Pinpoint the cell where the given text exists, returning its (x, y) midpoint coordinate. 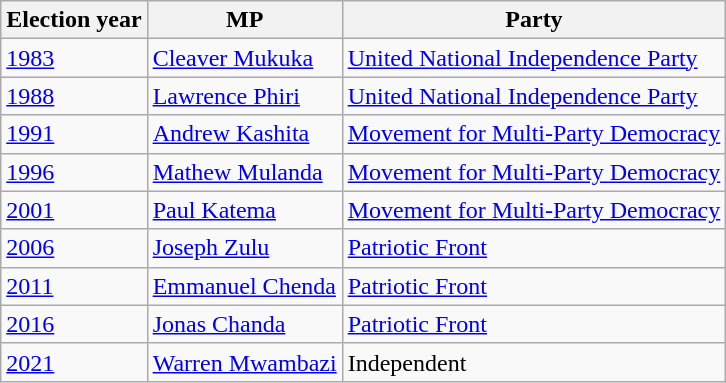
2001 (74, 210)
2021 (74, 362)
1983 (74, 58)
Election year (74, 20)
2006 (74, 248)
2011 (74, 286)
Cleaver Mukuka (244, 58)
Independent (534, 362)
Jonas Chanda (244, 324)
Mathew Mulanda (244, 172)
Party (534, 20)
Paul Katema (244, 210)
Andrew Kashita (244, 134)
2016 (74, 324)
Lawrence Phiri (244, 96)
Emmanuel Chenda (244, 286)
1991 (74, 134)
1996 (74, 172)
MP (244, 20)
1988 (74, 96)
Warren Mwambazi (244, 362)
Joseph Zulu (244, 248)
